Search for the cell housing the specified text and yield its [x, y] center coordinate. 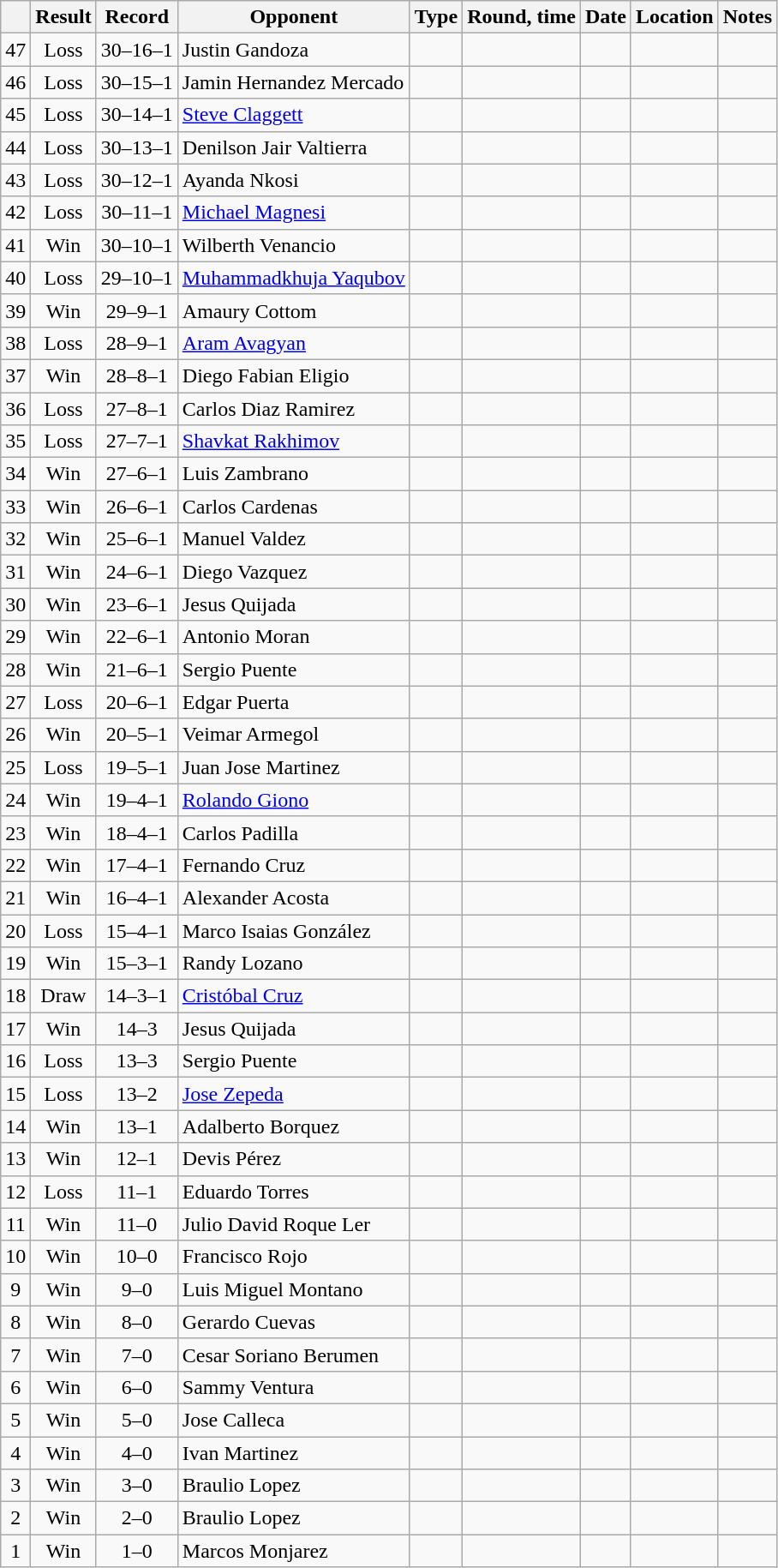
11–0 [137, 1224]
27–8–1 [137, 409]
32 [15, 539]
30–10–1 [137, 245]
19–5–1 [137, 767]
13–3 [137, 1061]
Marco Isaias González [293, 930]
Ayanda Nkosi [293, 180]
Justin Gandoza [293, 50]
Round, time [522, 17]
Marcos Monjarez [293, 1551]
Manuel Valdez [293, 539]
20–6–1 [137, 702]
43 [15, 180]
28–8–1 [137, 375]
Result [63, 17]
Fernando Cruz [293, 865]
Cesar Soriano Berumen [293, 1355]
Diego Vazquez [293, 572]
8–0 [137, 1322]
30–16–1 [137, 50]
9 [15, 1289]
24–6–1 [137, 572]
30–12–1 [137, 180]
11 [15, 1224]
30–11–1 [137, 213]
16 [15, 1061]
Aram Avagyan [293, 343]
30–13–1 [137, 147]
Veimar Armegol [293, 735]
Gerardo Cuevas [293, 1322]
37 [15, 375]
28–9–1 [137, 343]
30–14–1 [137, 115]
Amaury Cottom [293, 310]
6 [15, 1387]
Muhammadkhuja Yaqubov [293, 278]
13 [15, 1159]
33 [15, 507]
4 [15, 1453]
17–4–1 [137, 865]
Eduardo Torres [293, 1192]
Rolando Giono [293, 800]
30 [15, 604]
Draw [63, 996]
22 [15, 865]
5–0 [137, 1420]
Devis Pérez [293, 1159]
16–4–1 [137, 898]
25–6–1 [137, 539]
Jamin Hernandez Mercado [293, 82]
7–0 [137, 1355]
23–6–1 [137, 604]
6–0 [137, 1387]
Opponent [293, 17]
Edgar Puerta [293, 702]
Alexander Acosta [293, 898]
36 [15, 409]
15–4–1 [137, 930]
38 [15, 343]
28 [15, 670]
Denilson Jair Valtierra [293, 147]
27–7–1 [137, 442]
27 [15, 702]
12 [15, 1192]
14–3 [137, 1029]
2 [15, 1518]
47 [15, 50]
15 [15, 1094]
13–1 [137, 1126]
Luis Miguel Montano [293, 1289]
Record [137, 17]
Carlos Diaz Ramirez [293, 409]
Randy Lozano [293, 964]
Juan Jose Martinez [293, 767]
19 [15, 964]
Adalberto Borquez [293, 1126]
24 [15, 800]
31 [15, 572]
18 [15, 996]
46 [15, 82]
15–3–1 [137, 964]
20 [15, 930]
Notes [747, 17]
29–9–1 [137, 310]
29 [15, 637]
23 [15, 832]
Luis Zambrano [293, 474]
Jose Zepeda [293, 1094]
Location [674, 17]
13–2 [137, 1094]
Carlos Padilla [293, 832]
7 [15, 1355]
Date [605, 17]
Michael Magnesi [293, 213]
21–6–1 [137, 670]
45 [15, 115]
14 [15, 1126]
34 [15, 474]
Diego Fabian Eligio [293, 375]
Sammy Ventura [293, 1387]
Cristóbal Cruz [293, 996]
Carlos Cardenas [293, 507]
12–1 [137, 1159]
10–0 [137, 1257]
11–1 [137, 1192]
22–6–1 [137, 637]
39 [15, 310]
18–4–1 [137, 832]
21 [15, 898]
1–0 [137, 1551]
4–0 [137, 1453]
10 [15, 1257]
20–5–1 [137, 735]
Shavkat Rakhimov [293, 442]
1 [15, 1551]
8 [15, 1322]
26–6–1 [137, 507]
44 [15, 147]
Wilberth Venancio [293, 245]
Julio David Roque Ler [293, 1224]
26 [15, 735]
17 [15, 1029]
Ivan Martinez [293, 1453]
2–0 [137, 1518]
5 [15, 1420]
41 [15, 245]
14–3–1 [137, 996]
Jose Calleca [293, 1420]
Type [435, 17]
27–6–1 [137, 474]
25 [15, 767]
40 [15, 278]
Steve Claggett [293, 115]
3–0 [137, 1486]
35 [15, 442]
29–10–1 [137, 278]
9–0 [137, 1289]
Francisco Rojo [293, 1257]
42 [15, 213]
19–4–1 [137, 800]
Antonio Moran [293, 637]
3 [15, 1486]
30–15–1 [137, 82]
